Pinpoint the cell where the given text exists, returning its (X, Y) midpoint coordinate. 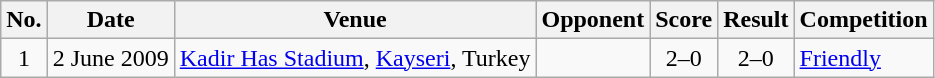
Competition (864, 20)
Venue (355, 20)
Kadir Has Stadium, Kayseri, Turkey (355, 58)
Date (110, 20)
1 (24, 58)
Result (756, 20)
2 June 2009 (110, 58)
Score (684, 20)
Opponent (593, 20)
Friendly (864, 58)
No. (24, 20)
